For the text-containing cell, return its midpoint in (X, Y) coordinate format. 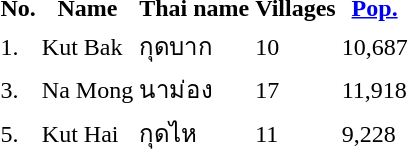
Kut Bak (87, 46)
10 (296, 46)
Na Mong (87, 90)
กุดบาก (194, 46)
17 (296, 90)
นาม่อง (194, 90)
